Search for the cell housing the specified text and yield its [X, Y] center coordinate. 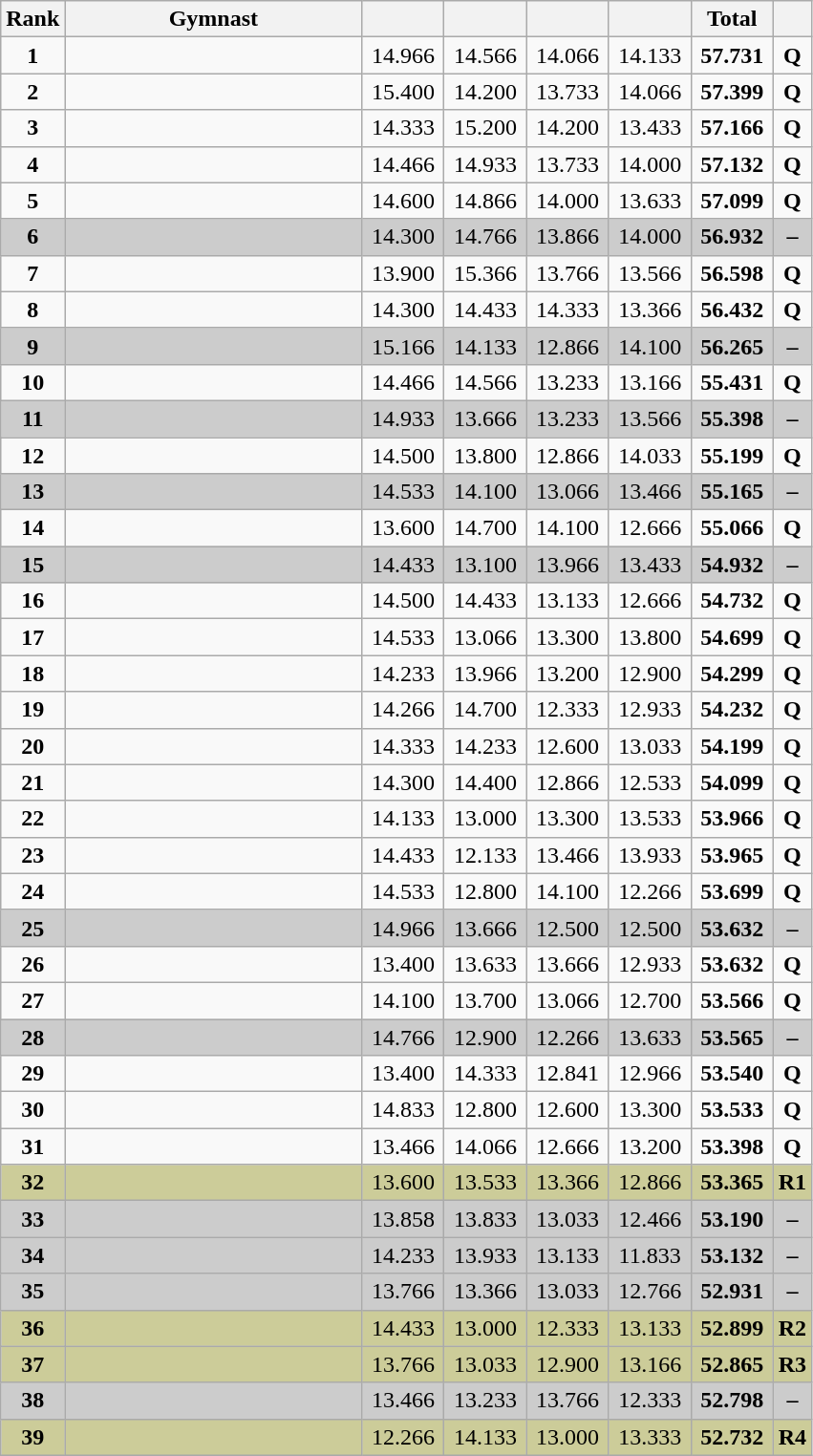
25 [32, 928]
23 [32, 855]
7 [32, 273]
36 [32, 1328]
13.700 [485, 1000]
52.931 [732, 1292]
13.833 [485, 1219]
37 [32, 1364]
54.699 [732, 637]
R3 [792, 1364]
2 [32, 92]
14.600 [403, 201]
22 [32, 819]
35 [32, 1292]
57.399 [732, 92]
18 [32, 674]
56.598 [732, 273]
11 [32, 418]
13.866 [567, 237]
54.732 [732, 601]
54.232 [732, 710]
53.132 [732, 1255]
53.965 [732, 855]
9 [32, 346]
12 [32, 456]
15 [32, 565]
54.099 [732, 782]
10 [32, 382]
Gymnast [214, 19]
29 [32, 1074]
14.266 [403, 710]
53.566 [732, 1000]
24 [32, 891]
14.033 [650, 456]
57.132 [732, 164]
52.732 [732, 1437]
38 [32, 1401]
Total [732, 19]
15.366 [485, 273]
55.398 [732, 418]
53.565 [732, 1037]
53.699 [732, 891]
16 [32, 601]
28 [32, 1037]
20 [32, 746]
14.833 [403, 1110]
1 [32, 55]
8 [32, 310]
R2 [792, 1328]
13.333 [650, 1437]
21 [32, 782]
55.431 [732, 382]
12.133 [485, 855]
52.865 [732, 1364]
55.199 [732, 456]
30 [32, 1110]
52.899 [732, 1328]
34 [32, 1255]
12.966 [650, 1074]
53.190 [732, 1219]
53.398 [732, 1146]
4 [32, 164]
54.299 [732, 674]
5 [32, 201]
15.166 [403, 346]
14 [32, 528]
26 [32, 964]
R1 [792, 1183]
52.798 [732, 1401]
13.100 [485, 565]
13.900 [403, 273]
57.099 [732, 201]
Rank [32, 19]
54.199 [732, 746]
57.731 [732, 55]
12.841 [567, 1074]
53.966 [732, 819]
57.166 [732, 128]
56.432 [732, 310]
12.766 [650, 1292]
54.932 [732, 565]
53.540 [732, 1074]
33 [32, 1219]
55.165 [732, 492]
56.932 [732, 237]
14.866 [485, 201]
19 [32, 710]
32 [32, 1183]
55.066 [732, 528]
12.533 [650, 782]
27 [32, 1000]
13 [32, 492]
17 [32, 637]
15.200 [485, 128]
11.833 [650, 1255]
53.533 [732, 1110]
12.466 [650, 1219]
53.365 [732, 1183]
R4 [792, 1437]
6 [32, 237]
15.400 [403, 92]
14.400 [485, 782]
13.858 [403, 1219]
56.265 [732, 346]
3 [32, 128]
39 [32, 1437]
31 [32, 1146]
12.700 [650, 1000]
